Locate the cell with the specified text and output its [X, Y] center coordinate. 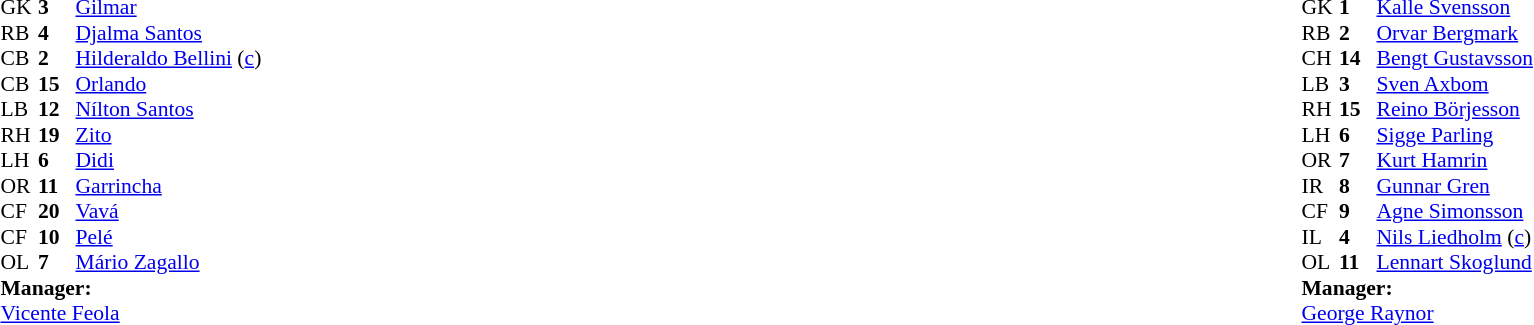
Agne Simonsson [1454, 211]
Nílton Santos [169, 109]
12 [57, 109]
IL [1320, 237]
9 [1358, 211]
Reino Börjesson [1454, 109]
CH [1320, 59]
Hilderaldo Bellini (c) [169, 59]
Kurt Hamrin [1454, 161]
10 [57, 237]
Djalma Santos [169, 33]
19 [57, 135]
Zito [169, 135]
Gunnar Gren [1454, 186]
Nils Liedholm (c) [1454, 237]
Didi [169, 161]
Mário Zagallo [169, 263]
8 [1358, 186]
Garrincha [169, 186]
3 [1358, 84]
14 [1358, 59]
Sven Axbom [1454, 84]
Lennart Skoglund [1454, 263]
Orlando [169, 84]
Orvar Bergmark [1454, 33]
Vavá [169, 211]
Sigge Parling [1454, 135]
Pelé [169, 237]
20 [57, 211]
Bengt Gustavsson [1454, 59]
IR [1320, 186]
